Find where the given text appears and provide that cell's center as [X, Y] coordinate. 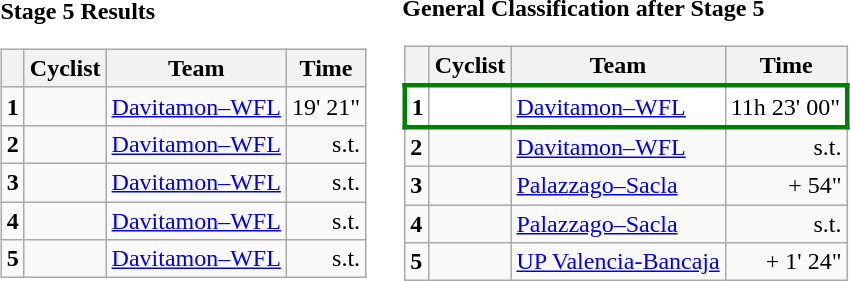
19' 21" [326, 106]
UP Valencia-Bancaja [618, 262]
+ 54" [786, 185]
+ 1' 24" [786, 262]
11h 23' 00" [786, 106]
